From the cell containing the given text, extract its center point as (X, Y) coordinate. 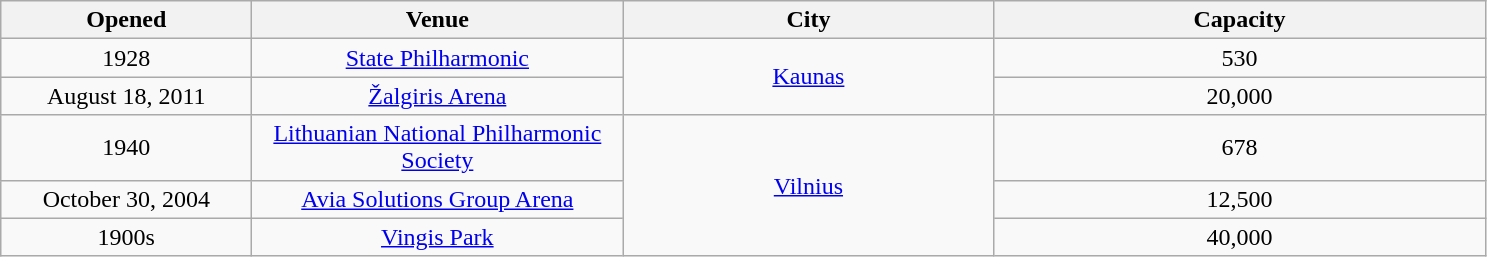
530 (1240, 58)
Opened (126, 20)
Žalgiris Arena (438, 96)
October 30, 2004 (126, 199)
Capacity (1240, 20)
Kaunas (808, 77)
20,000 (1240, 96)
August 18, 2011 (126, 96)
1900s (126, 237)
State Philharmonic (438, 58)
Avia Solutions Group Arena (438, 199)
Lithuanian National Philharmonic Society (438, 148)
678 (1240, 148)
1928 (126, 58)
City (808, 20)
Vilnius (808, 186)
Vingis Park (438, 237)
40,000 (1240, 237)
1940 (126, 148)
12,500 (1240, 199)
Venue (438, 20)
